Search for the cell housing the specified text and yield its [X, Y] center coordinate. 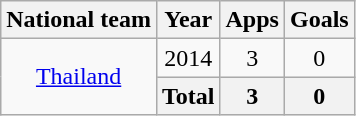
2014 [188, 58]
Total [188, 96]
National team [79, 20]
Apps [252, 20]
Year [188, 20]
Goals [319, 20]
Thailand [79, 77]
